Return the (x, y) coordinate for the center point of the cell that contains the specified text.  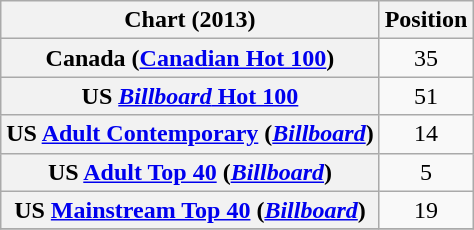
5 (426, 172)
14 (426, 134)
Canada (Canadian Hot 100) (190, 58)
51 (426, 96)
Position (426, 20)
US Billboard Hot 100 (190, 96)
US Adult Contemporary (Billboard) (190, 134)
US Mainstream Top 40 (Billboard) (190, 210)
35 (426, 58)
US Adult Top 40 (Billboard) (190, 172)
Chart (2013) (190, 20)
19 (426, 210)
